Locate the cell with the specified text and output its [x, y] center coordinate. 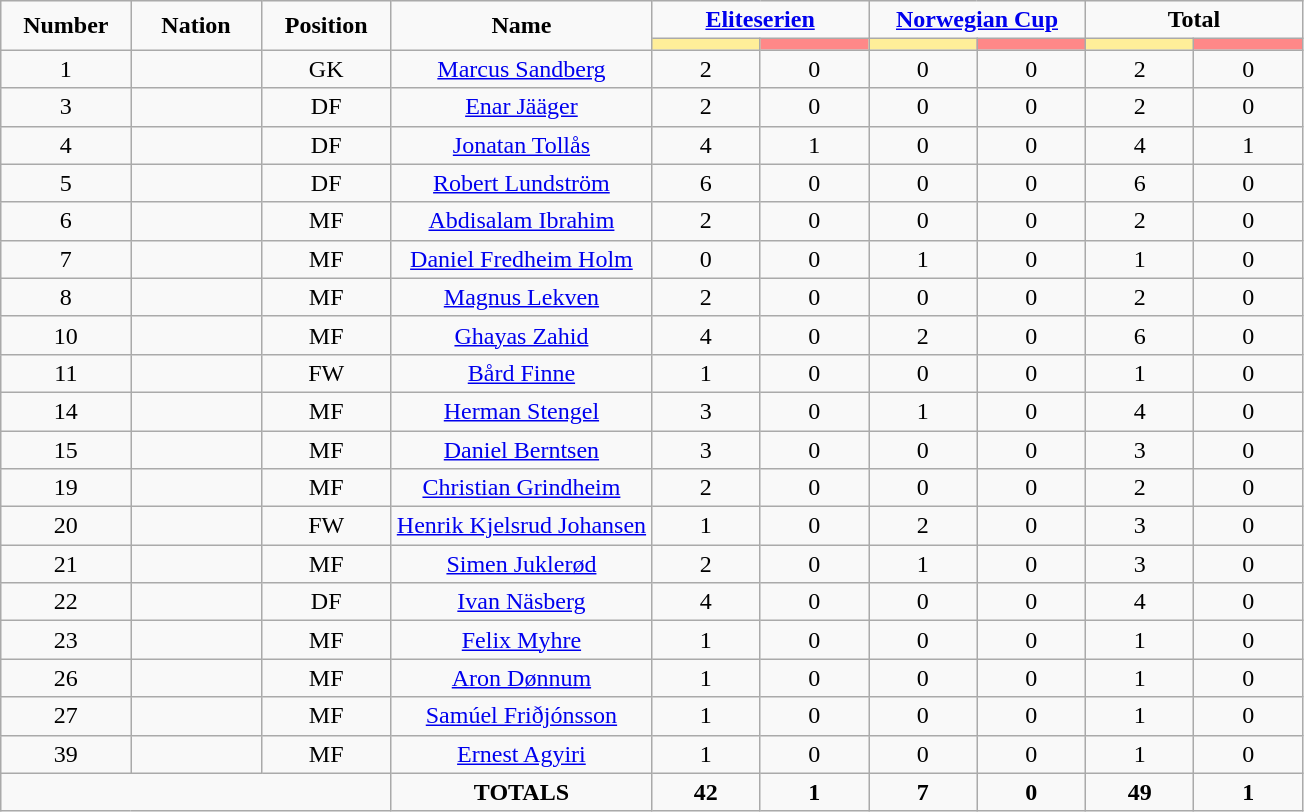
Daniel Berntsen [521, 449]
26 [66, 678]
Position [326, 26]
5 [66, 183]
42 [706, 792]
Abdisalam Ibrahim [521, 221]
Ernest Agyiri [521, 754]
Henrik Kjelsrud Johansen [521, 526]
Christian Grindheim [521, 488]
21 [66, 564]
8 [66, 297]
20 [66, 526]
14 [66, 411]
TOTALS [521, 792]
Daniel Fredheim Holm [521, 259]
Name [521, 26]
15 [66, 449]
49 [1139, 792]
22 [66, 602]
Nation [196, 26]
Robert Lundström [521, 183]
39 [66, 754]
27 [66, 716]
10 [66, 335]
Enar Jääger [521, 107]
Samúel Friðjónsson [521, 716]
Magnus Lekven [521, 297]
Herman Stengel [521, 411]
Jonatan Tollås [521, 145]
19 [66, 488]
23 [66, 640]
Marcus Sandberg [521, 69]
GK [326, 69]
Felix Myhre [521, 640]
Number [66, 26]
Norwegian Cup [978, 20]
Ivan Näsberg [521, 602]
Bård Finne [521, 373]
11 [66, 373]
Simen Juklerød [521, 564]
Aron Dønnum [521, 678]
Total [1194, 20]
Eliteserien [760, 20]
Ghayas Zahid [521, 335]
